Output the (X, Y) coordinate of the center of the cell containing the given text.  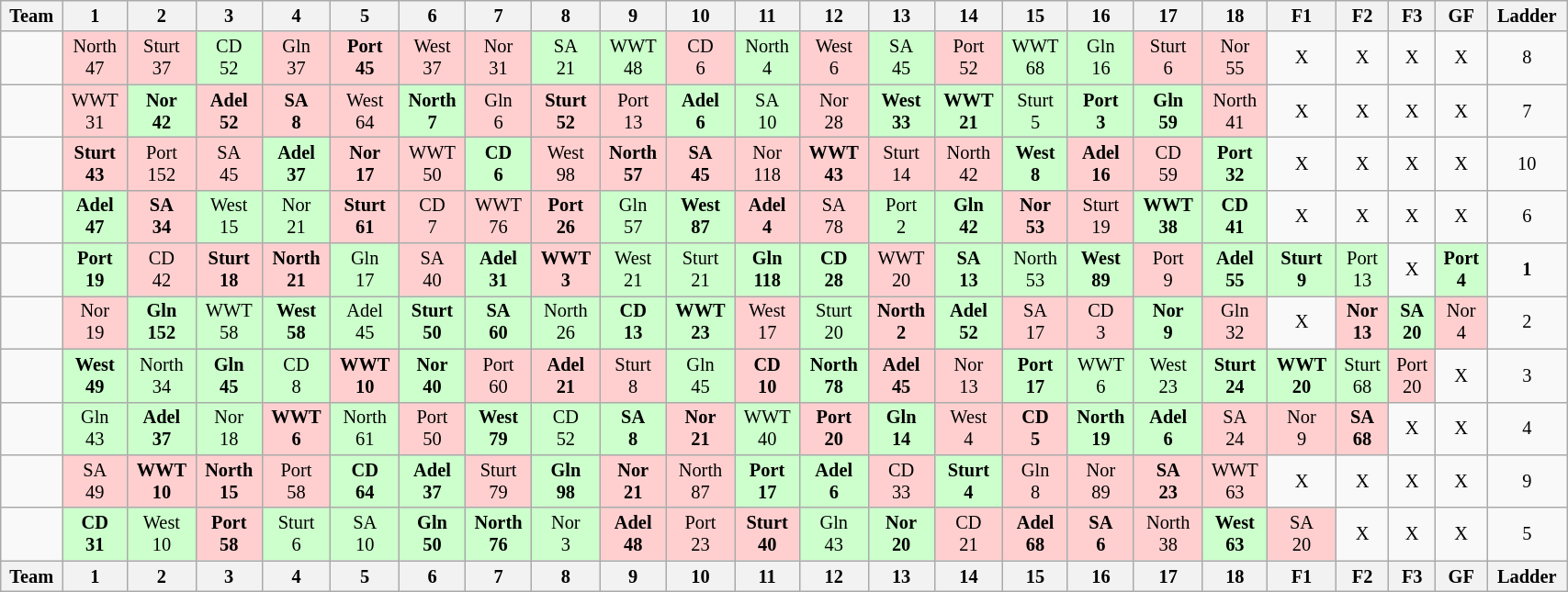
Gln8 (1036, 481)
North19 (1100, 429)
Gln42 (968, 217)
WWT23 (700, 322)
West64 (366, 111)
North2 (901, 322)
Sturt68 (1361, 375)
North53 (1036, 270)
SA13 (968, 270)
North87 (700, 481)
SA68 (1361, 429)
WWT3 (566, 270)
Sturt21 (700, 270)
WWT31 (96, 111)
Sturt9 (1303, 270)
Nor89 (1100, 481)
Sturt20 (834, 322)
North38 (1168, 534)
West79 (499, 429)
North57 (633, 163)
Sturt37 (162, 58)
North42 (968, 163)
North76 (499, 534)
CD59 (1168, 163)
West37 (433, 58)
CD7 (433, 217)
North34 (162, 375)
Port52 (968, 58)
CD5 (1036, 429)
Sturt4 (968, 481)
WWT58 (229, 322)
North41 (1235, 111)
West89 (1100, 270)
CD28 (834, 270)
Nor18 (229, 429)
CD13 (633, 322)
Sturt19 (1100, 217)
Adel55 (1235, 270)
WWT40 (768, 429)
SA60 (499, 322)
Sturt43 (96, 163)
WWT63 (1235, 481)
WWT21 (968, 111)
West33 (901, 111)
WWT68 (1036, 58)
Nor20 (901, 534)
North47 (96, 58)
Gln17 (366, 270)
Adel4 (768, 217)
Port60 (499, 375)
Nor31 (499, 58)
SA23 (1168, 481)
Nor55 (1235, 58)
Sturt5 (1036, 111)
Port19 (96, 270)
Adel48 (633, 534)
Nor3 (566, 534)
Port152 (162, 163)
Sturt14 (901, 163)
CD64 (366, 481)
North7 (433, 111)
Nor118 (768, 163)
WWT38 (1168, 217)
West87 (700, 217)
West63 (1235, 534)
CD8 (296, 375)
West4 (968, 429)
SA49 (96, 481)
West23 (1168, 375)
Gln6 (499, 111)
SA21 (566, 58)
Nor4 (1461, 322)
Sturt8 (633, 375)
West8 (1036, 163)
Sturt50 (433, 322)
West58 (296, 322)
CD31 (96, 534)
Adel47 (96, 217)
Port9 (1168, 270)
North26 (566, 322)
SA78 (834, 217)
Port32 (1235, 163)
Sturt61 (366, 217)
Port4 (1461, 270)
Adel16 (1100, 163)
CD41 (1235, 217)
Gln14 (901, 429)
West49 (96, 375)
SA34 (162, 217)
Sturt40 (768, 534)
Nor40 (433, 375)
SA17 (1036, 322)
North78 (834, 375)
Port45 (366, 58)
Gln32 (1235, 322)
West98 (566, 163)
Gln118 (768, 270)
Nor28 (834, 111)
Sturt24 (1235, 375)
Nor19 (96, 322)
CD33 (901, 481)
CD10 (768, 375)
Port50 (433, 429)
CD3 (1100, 322)
West21 (633, 270)
Port26 (566, 217)
WWT76 (499, 217)
Gln98 (566, 481)
Sturt79 (499, 481)
West17 (768, 322)
Gln59 (1168, 111)
North4 (768, 58)
Adel31 (499, 270)
SA40 (433, 270)
WWT48 (633, 58)
CD21 (968, 534)
Gln50 (433, 534)
North15 (229, 481)
CD42 (162, 270)
Port23 (700, 534)
Sturt52 (566, 111)
WWT50 (433, 163)
Nor53 (1036, 217)
Sturt18 (229, 270)
Port2 (901, 217)
Gln16 (1100, 58)
SA6 (1100, 534)
Adel68 (1036, 534)
Nor42 (162, 111)
Port3 (1100, 111)
SA24 (1235, 429)
West10 (162, 534)
Gln57 (633, 217)
North21 (296, 270)
Gln37 (296, 58)
West6 (834, 58)
WWT43 (834, 163)
West15 (229, 217)
Adel21 (566, 375)
Nor17 (366, 163)
North61 (366, 429)
Gln152 (162, 322)
